Scan for the cell matching the given text and deliver its [X, Y] coordinate at center. 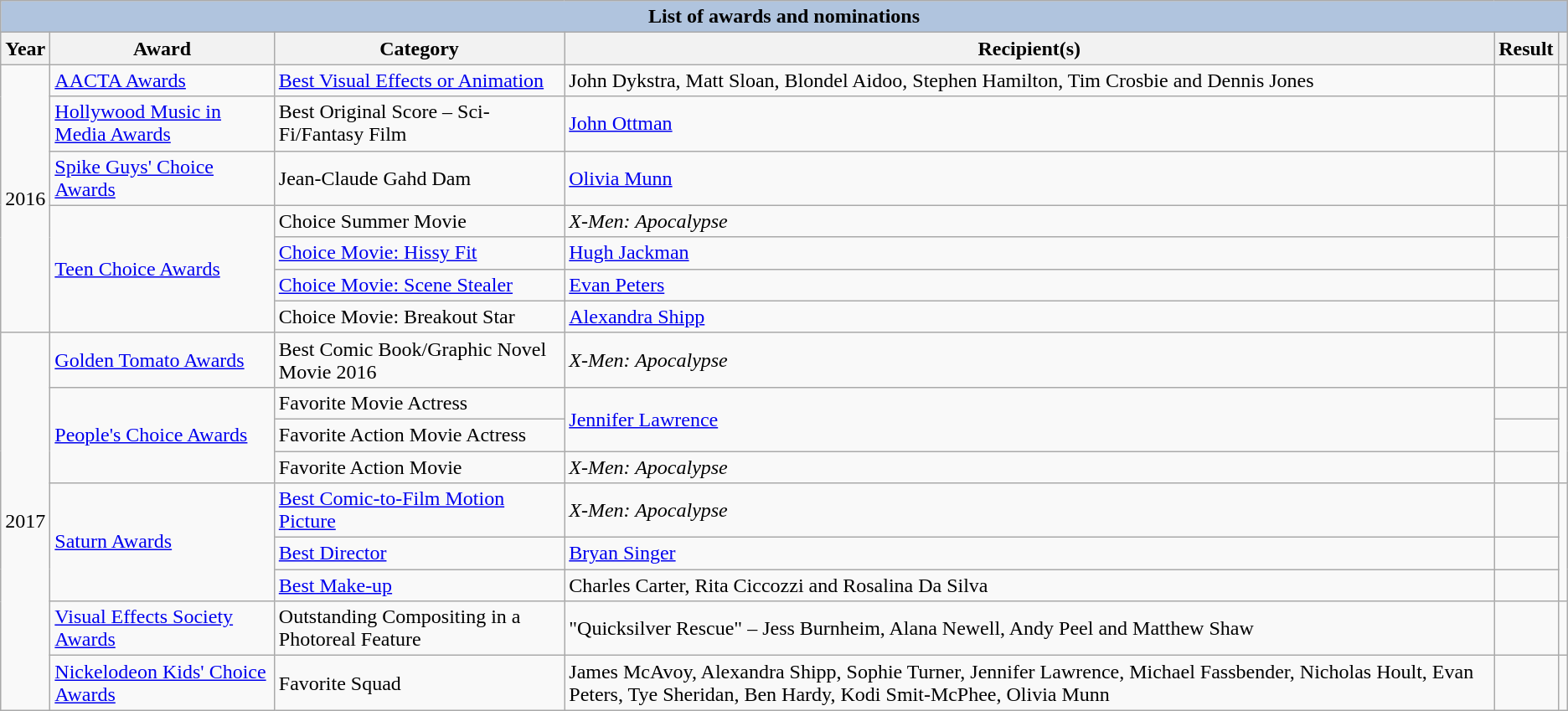
Award [162, 49]
Visual Effects Society Awards [162, 628]
Choice Movie: Hissy Fit [419, 253]
Choice Movie: Scene Stealer [419, 285]
Golden Tomato Awards [162, 360]
2017 [25, 521]
Recipient(s) [1029, 49]
Best Visual Effects or Animation [419, 80]
Category [419, 49]
Best Director [419, 554]
Hollywood Music in Media Awards [162, 124]
People's Choice Awards [162, 435]
Year [25, 49]
Favorite Action Movie Actress [419, 435]
Best Original Score – Sci-Fi/Fantasy Film [419, 124]
Saturn Awards [162, 543]
Jennifer Lawrence [1029, 419]
Alexandra Shipp [1029, 317]
Favorite Action Movie [419, 466]
Best Make-up [419, 585]
Favorite Movie Actress [419, 403]
Favorite Squad [419, 683]
Choice Movie: Breakout Star [419, 317]
Jean-Claude Gahd Dam [419, 178]
Best Comic-to-Film Motion Picture [419, 511]
Spike Guys' Choice Awards [162, 178]
"Quicksilver Rescue" – Jess Burnheim, Alana Newell, Andy Peel and Matthew Shaw [1029, 628]
AACTA Awards [162, 80]
Charles Carter, Rita Ciccozzi and Rosalina Da Silva [1029, 585]
Evan Peters [1029, 285]
Bryan Singer [1029, 554]
2016 [25, 198]
John Dykstra, Matt Sloan, Blondel Aidoo, Stephen Hamilton, Tim Crosbie and Dennis Jones [1029, 80]
Olivia Munn [1029, 178]
List of awards and nominations [784, 17]
Nickelodeon Kids' Choice Awards [162, 683]
John Ottman [1029, 124]
Hugh Jackman [1029, 253]
Best Comic Book/Graphic Novel Movie 2016 [419, 360]
Choice Summer Movie [419, 221]
Outstanding Compositing in a Photoreal Feature [419, 628]
Teen Choice Awards [162, 269]
Result [1526, 49]
